Search for the cell housing the specified text and yield its [x, y] center coordinate. 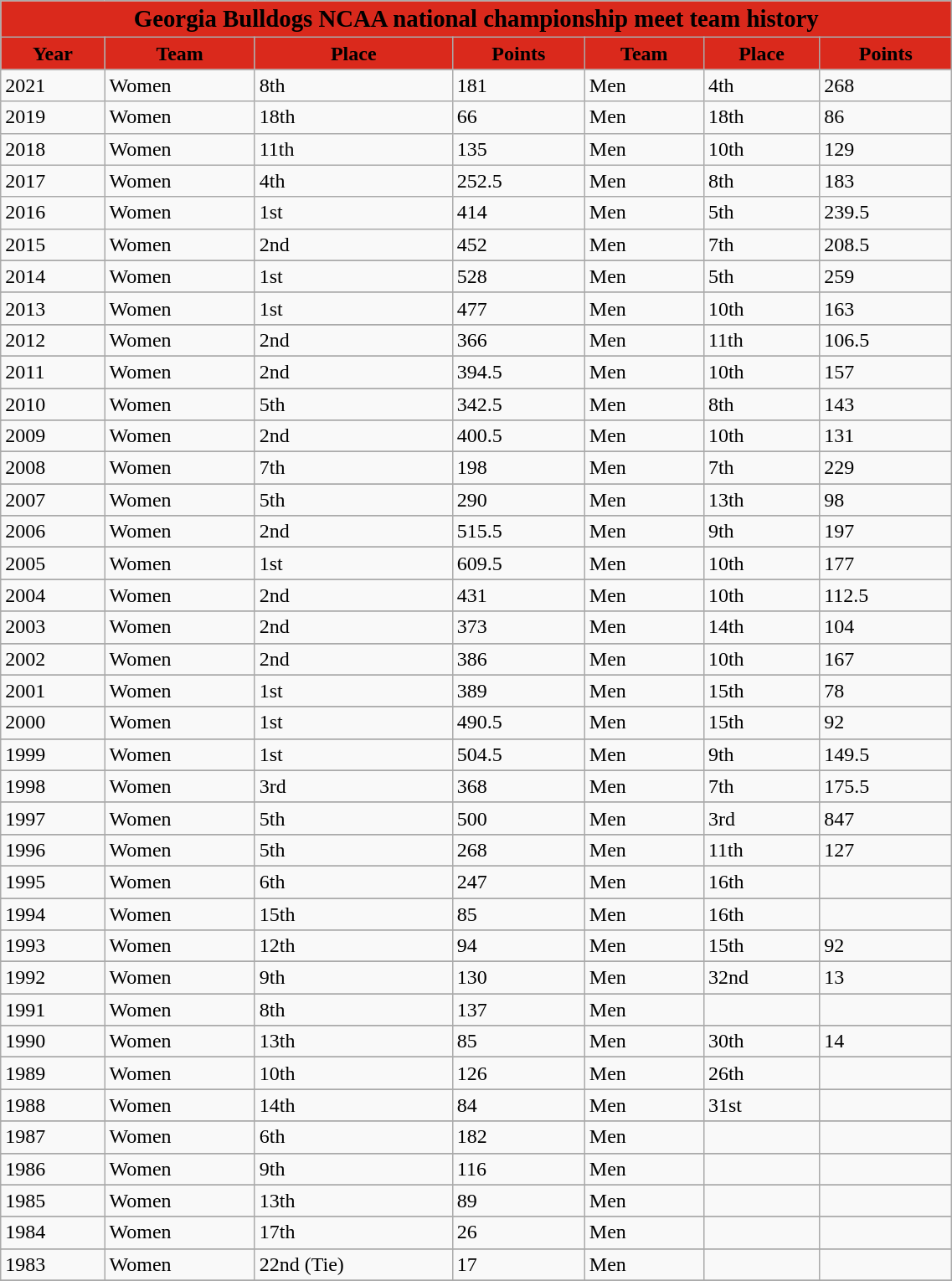
2021 [53, 85]
127 [886, 850]
259 [886, 276]
515.5 [518, 532]
112.5 [886, 595]
431 [518, 595]
163 [886, 308]
208.5 [886, 244]
477 [518, 308]
104 [886, 627]
1999 [53, 754]
1985 [53, 1201]
609.5 [518, 563]
2004 [53, 595]
129 [886, 149]
175.5 [886, 786]
14 [886, 1042]
2008 [53, 468]
452 [518, 244]
2018 [53, 149]
2017 [53, 181]
394.5 [518, 372]
Year [53, 54]
2016 [53, 213]
400.5 [518, 436]
198 [518, 468]
2019 [53, 117]
490.5 [518, 723]
94 [518, 946]
386 [518, 659]
1995 [53, 882]
98 [886, 500]
1986 [53, 1169]
1994 [53, 913]
183 [886, 181]
135 [518, 149]
504.5 [518, 754]
130 [518, 978]
126 [518, 1073]
500 [518, 818]
2014 [53, 276]
2003 [53, 627]
1988 [53, 1105]
1996 [53, 850]
2001 [53, 691]
2012 [53, 340]
89 [518, 1201]
86 [886, 117]
26 [518, 1232]
1987 [53, 1137]
366 [518, 340]
1993 [53, 946]
1992 [53, 978]
197 [886, 532]
1983 [53, 1264]
2007 [53, 500]
2015 [53, 244]
137 [518, 1010]
1990 [53, 1042]
157 [886, 372]
17 [518, 1264]
30th [761, 1042]
66 [518, 117]
182 [518, 1137]
528 [518, 276]
32nd [761, 978]
17th [353, 1232]
31st [761, 1105]
2013 [53, 308]
143 [886, 404]
2000 [53, 723]
1997 [53, 818]
1989 [53, 1073]
290 [518, 500]
177 [886, 563]
131 [886, 436]
2006 [53, 532]
1991 [53, 1010]
26th [761, 1073]
2009 [53, 436]
22nd (Tie) [353, 1264]
389 [518, 691]
252.5 [518, 181]
181 [518, 85]
239.5 [886, 213]
2002 [53, 659]
2011 [53, 372]
247 [518, 882]
342.5 [518, 404]
78 [886, 691]
229 [886, 468]
84 [518, 1105]
167 [886, 659]
368 [518, 786]
12th [353, 946]
1998 [53, 786]
149.5 [886, 754]
373 [518, 627]
414 [518, 213]
2010 [53, 404]
847 [886, 818]
13 [886, 978]
Georgia Bulldogs NCAA national championship meet team history [476, 19]
1984 [53, 1232]
2005 [53, 563]
116 [518, 1169]
106.5 [886, 340]
